Search for the cell housing the specified text and yield its [X, Y] center coordinate. 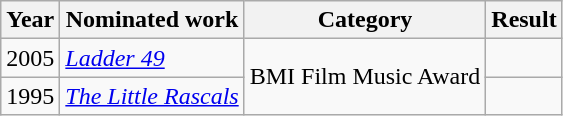
Category [365, 20]
Ladder 49 [152, 58]
Year [30, 20]
The Little Rascals [152, 96]
Result [524, 20]
2005 [30, 58]
Nominated work [152, 20]
1995 [30, 96]
BMI Film Music Award [365, 77]
